Detect which cell encompasses the target text, then output its (X, Y) center coordinate. 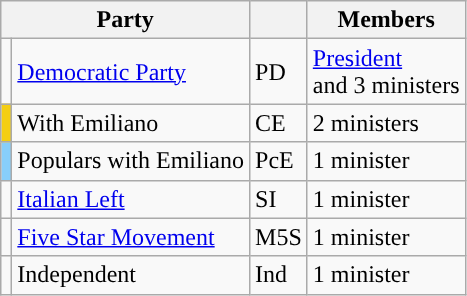
Populars with Emiliano (131, 161)
With Emiliano (131, 123)
Democratic Party (131, 72)
President and 3 ministers (386, 72)
SI (279, 199)
Five Star Movement (131, 237)
M5S (279, 237)
PD (279, 72)
Italian Left (131, 199)
Ind (279, 275)
CE (279, 123)
Members (386, 20)
Party (126, 20)
PcE (279, 161)
2 ministers (386, 123)
Independent (131, 275)
